Return (x, y) of the center of cell containing provided text 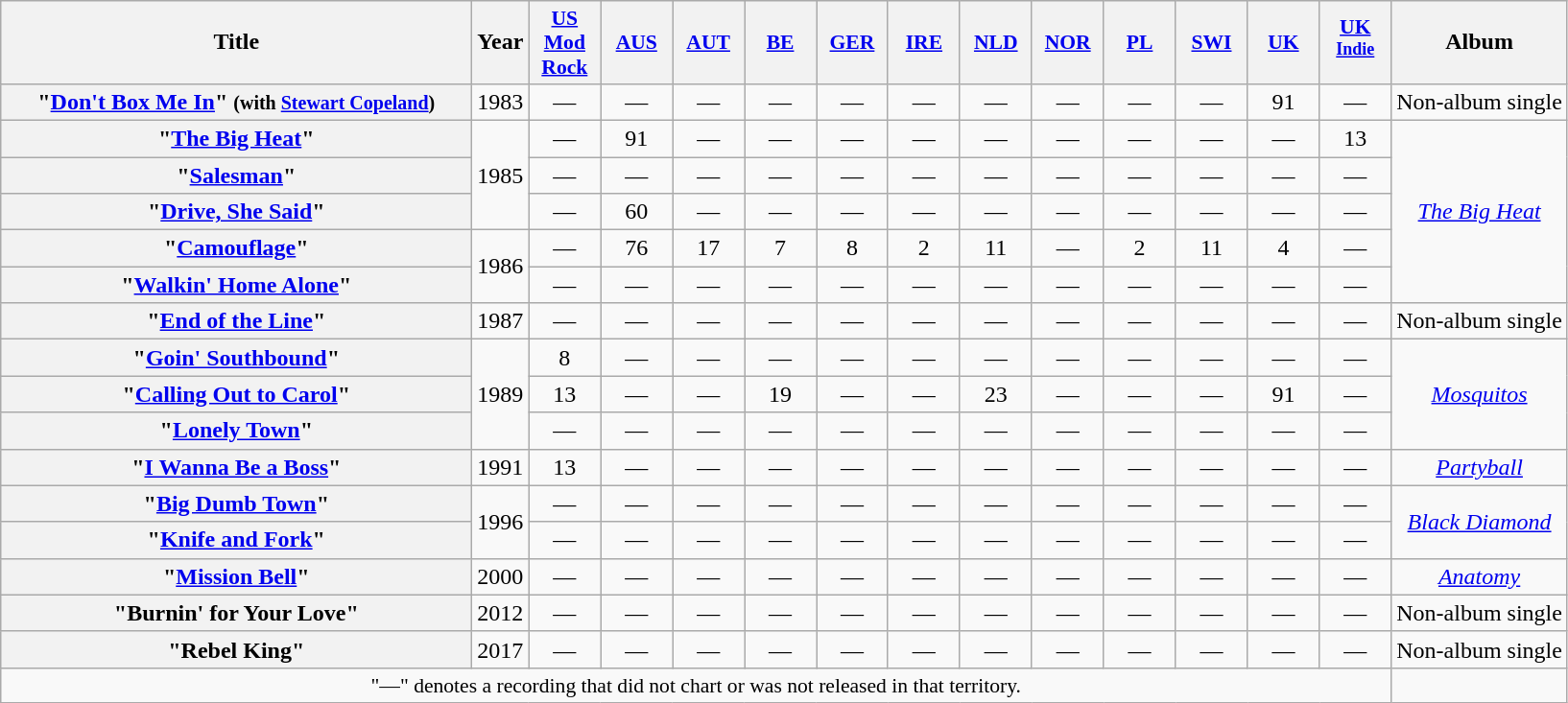
Anatomy (1480, 576)
"End of the Line" (236, 321)
1991 (501, 467)
"Lonely Town" (236, 431)
NOR (1067, 42)
1983 (501, 102)
"Camouflage" (236, 248)
"The Big Heat" (236, 138)
1985 (501, 175)
UK (1284, 42)
NLD (996, 42)
UKIndie (1355, 42)
2017 (501, 649)
76 (637, 248)
AUS (637, 42)
"Knife and Fork" (236, 540)
2000 (501, 576)
"Calling Out to Carol" (236, 394)
"Burnin' for Your Love" (236, 613)
"Rebel King" (236, 649)
"—" denotes a recording that did not chart or was not released in that territory. (697, 685)
Mosquitos (1480, 394)
"Salesman" (236, 176)
AUT (708, 42)
Partyball (1480, 467)
"Don't Box Me In" (with Stewart Copeland) (236, 102)
Year (501, 42)
7 (781, 248)
1986 (501, 267)
17 (708, 248)
"Drive, She Said" (236, 212)
"Mission Bell" (236, 576)
19 (781, 394)
BE (781, 42)
2012 (501, 613)
4 (1284, 248)
1987 (501, 321)
GER (852, 42)
1996 (501, 522)
PL (1140, 42)
1989 (501, 394)
"I Wanna Be a Boss" (236, 467)
23 (996, 394)
USModRock (564, 42)
IRE (923, 42)
60 (637, 212)
The Big Heat (1480, 211)
"Big Dumb Town" (236, 504)
"Goin' Southbound" (236, 358)
SWI (1211, 42)
Album (1480, 42)
Black Diamond (1480, 522)
Title (236, 42)
"Walkin' Home Alone" (236, 285)
